Detect which cell encompasses the target text, then output its (X, Y) center coordinate. 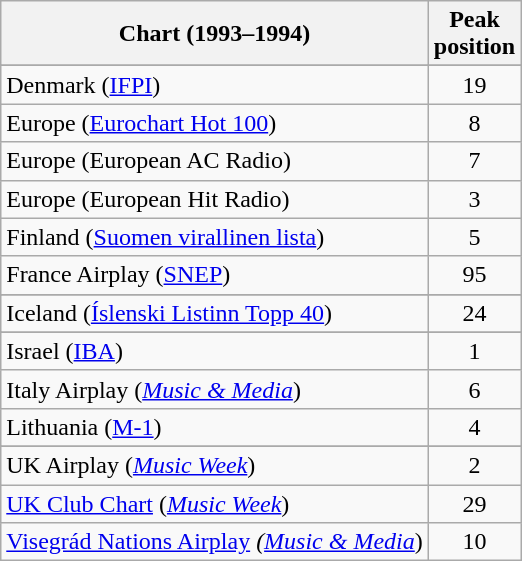
5 (474, 237)
UK Club Chart (Music Week) (215, 503)
3 (474, 199)
6 (474, 389)
France Airplay (SNEP) (215, 275)
Europe (Eurochart Hot 100) (215, 123)
Europe (European AC Radio) (215, 161)
Denmark (IFPI) (215, 85)
7 (474, 161)
95 (474, 275)
8 (474, 123)
19 (474, 85)
1 (474, 351)
Italy Airplay (Music & Media) (215, 389)
Lithuania (M-1) (215, 427)
24 (474, 313)
Israel (IBA) (215, 351)
4 (474, 427)
Europe (European Hit Radio) (215, 199)
Chart (1993–1994) (215, 34)
Iceland (Íslenski Listinn Topp 40) (215, 313)
29 (474, 503)
UK Airplay (Music Week) (215, 465)
Peakposition (474, 34)
10 (474, 542)
Finland (Suomen virallinen lista) (215, 237)
2 (474, 465)
Visegrád Nations Airplay (Music & Media) (215, 542)
